Extract the [x, y] coordinate from the center of the cell holding the provided text.  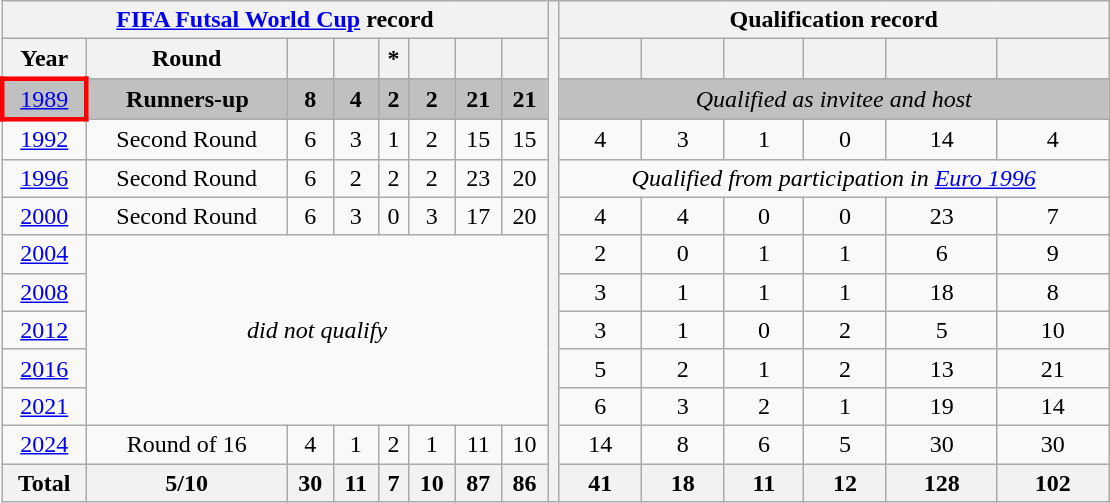
Round of 16 [186, 444]
102 [1052, 483]
Round [186, 59]
2004 [44, 254]
* [394, 59]
2000 [44, 216]
2008 [44, 292]
19 [942, 406]
87 [478, 483]
9 [1052, 254]
2021 [44, 406]
86 [524, 483]
Qualified from participation in Euro 1996 [834, 178]
1992 [44, 139]
did not qualify [316, 330]
Qualified as invitee and host [834, 98]
12 [846, 483]
2024 [44, 444]
2016 [44, 368]
17 [478, 216]
128 [942, 483]
1989 [44, 98]
13 [942, 368]
Year [44, 59]
Total [44, 483]
Runners-up [186, 98]
Qualification record [834, 20]
1996 [44, 178]
FIFA Futsal World Cup record [275, 20]
41 [600, 483]
5/10 [186, 483]
2012 [44, 330]
